Identify which cell holds the provided text, then report its (X, Y) central coordinate. 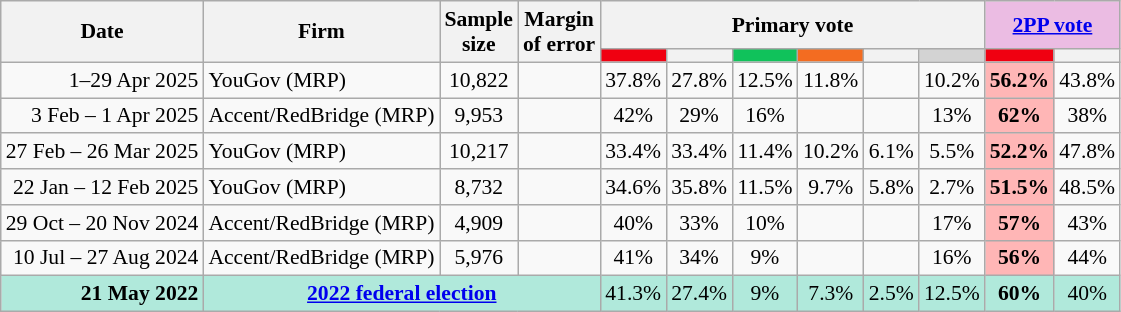
41.3% (633, 294)
10 Jul – 27 Aug 2024 (102, 258)
56.2% (1020, 80)
5.8% (892, 187)
21 May 2022 (102, 294)
37.8% (633, 80)
11.8% (831, 80)
2022 federal election (402, 294)
29% (699, 116)
Samplesize (479, 32)
56% (1020, 258)
35.8% (699, 187)
5,976 (479, 258)
Date (102, 32)
33% (699, 223)
Firm (321, 32)
62% (1020, 116)
60% (1020, 294)
52.2% (1020, 152)
3 Feb – 1 Apr 2025 (102, 116)
27.8% (699, 80)
11.4% (765, 152)
13% (952, 116)
9,953 (479, 116)
4,909 (479, 223)
34% (699, 258)
10% (765, 223)
1–29 Apr 2025 (102, 80)
2.7% (952, 187)
38% (1087, 116)
2.5% (892, 294)
17% (952, 223)
27.4% (699, 294)
Primary vote (792, 25)
42% (633, 116)
8,732 (479, 187)
9.7% (831, 187)
10,822 (479, 80)
29 Oct – 20 Nov 2024 (102, 223)
57% (1020, 223)
43% (1087, 223)
22 Jan – 12 Feb 2025 (102, 187)
Marginof error (559, 32)
51.5% (1020, 187)
34.6% (633, 187)
5.5% (952, 152)
41% (633, 258)
2PP vote (1052, 25)
47.8% (1087, 152)
43.8% (1087, 80)
48.5% (1087, 187)
10,217 (479, 152)
6.1% (892, 152)
27 Feb – 26 Mar 2025 (102, 152)
7.3% (831, 294)
11.5% (765, 187)
44% (1087, 258)
